Return the [x, y] coordinate for the center point of the cell that contains the specified text.  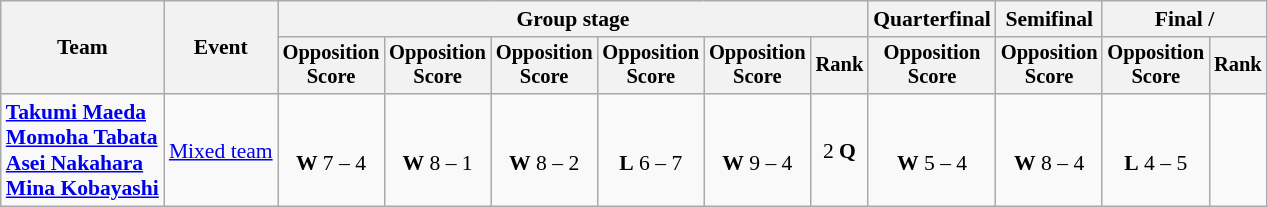
Team [82, 48]
W 5 – 4 [932, 150]
W 7 – 4 [332, 150]
W 8 – 4 [1050, 150]
Final / [1184, 19]
Group stage [574, 19]
L 6 – 7 [650, 150]
Takumi MaedaMomoha TabataAsei NakaharaMina Kobayashi [82, 150]
W 8 – 2 [544, 150]
Event [221, 48]
2 Q [840, 150]
Quarterfinal [932, 19]
W 9 – 4 [758, 150]
Mixed team [221, 150]
Semifinal [1050, 19]
L 4 – 5 [1156, 150]
W 8 – 1 [438, 150]
